Pinpoint the cell where the given text exists, returning its (x, y) midpoint coordinate. 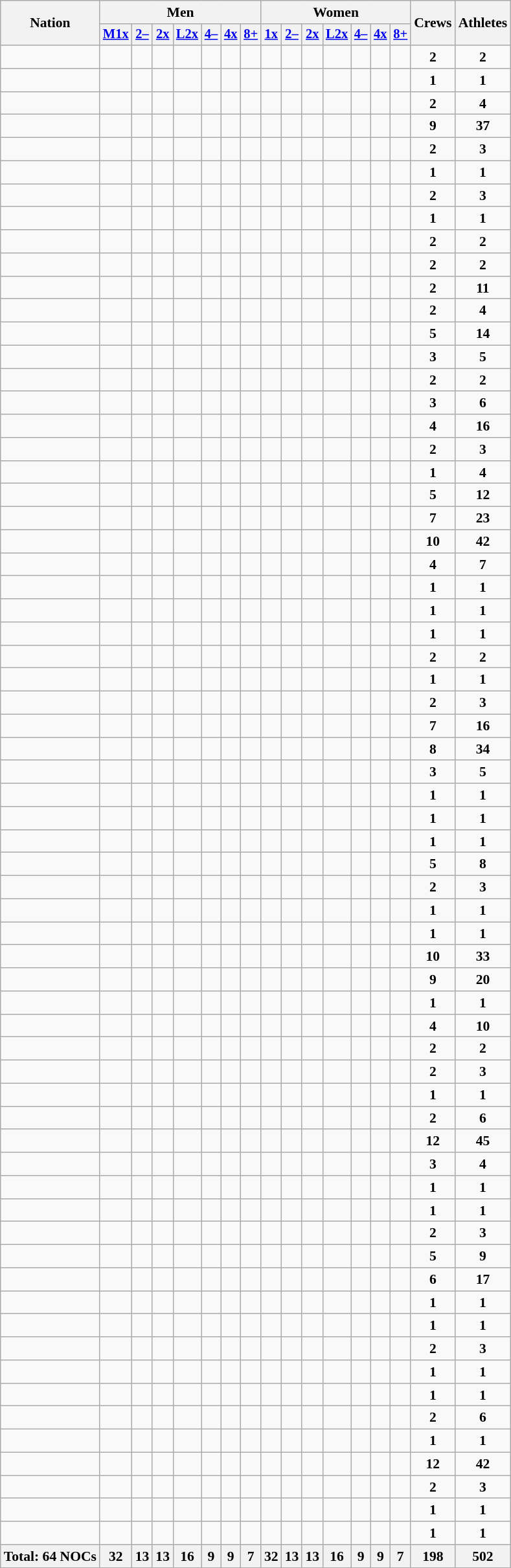
502 (483, 1556)
Athletes (483, 23)
20 (483, 980)
37 (483, 126)
1x (271, 35)
11 (483, 288)
Crews (433, 23)
33 (483, 957)
Women (335, 12)
M1x (116, 35)
23 (483, 519)
34 (483, 749)
Men (180, 12)
Total: 64 NOCs (51, 1556)
14 (483, 334)
Nation (51, 23)
17 (483, 1280)
45 (483, 1141)
198 (433, 1556)
